Determine the (X, Y) coordinate at the center of the cell enclosing the given text.  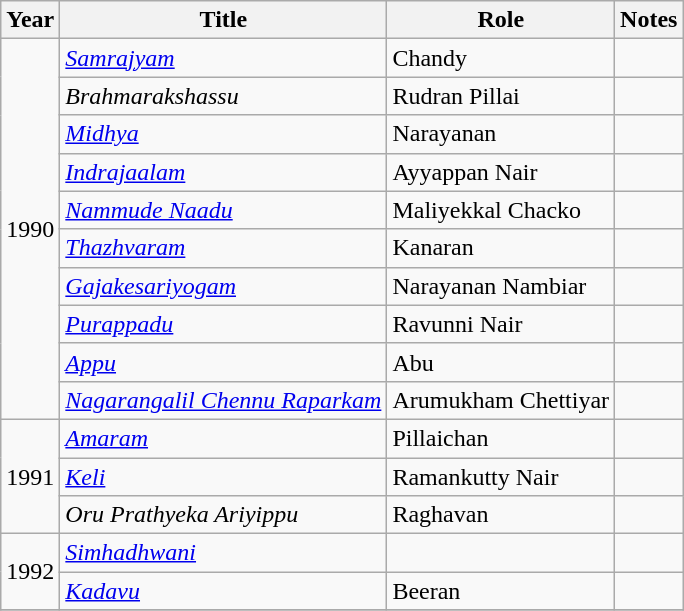
Rudran Pillai (501, 96)
Samrajyam (224, 58)
1990 (30, 230)
Purappadu (224, 324)
Ramankutty Nair (501, 477)
Keli (224, 477)
Kadavu (224, 591)
Gajakesariyogam (224, 286)
Amaram (224, 438)
Kanaran (501, 248)
Role (501, 20)
Oru Prathyeka Ariyippu (224, 515)
Arumukham Chettiyar (501, 400)
Nagarangalil Chennu Raparkam (224, 400)
Midhya (224, 134)
1992 (30, 572)
Year (30, 20)
Brahmarakshassu (224, 96)
Thazhvaram (224, 248)
Abu (501, 362)
Appu (224, 362)
Ravunni Nair (501, 324)
Narayanan (501, 134)
Title (224, 20)
1991 (30, 476)
Ayyappan Nair (501, 172)
Beeran (501, 591)
Chandy (501, 58)
Narayanan Nambiar (501, 286)
Pillaichan (501, 438)
Indrajaalam (224, 172)
Nammude Naadu (224, 210)
Notes (649, 20)
Maliyekkal Chacko (501, 210)
Raghavan (501, 515)
Simhadhwani (224, 553)
